From the cell containing the given text, extract its center point as [X, Y] coordinate. 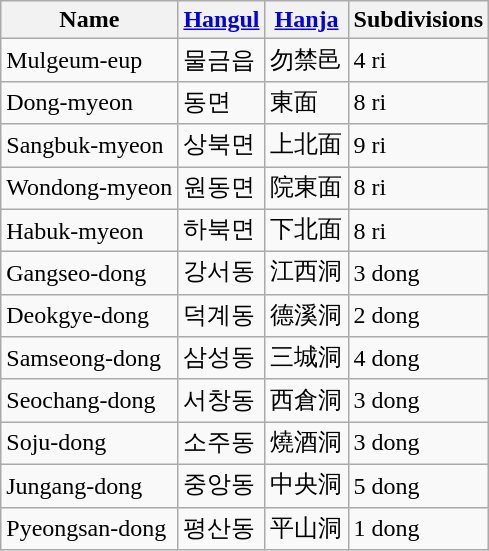
Dong-myeon [90, 102]
강서동 [222, 274]
Jungang-dong [90, 486]
덕계동 [222, 316]
上北面 [306, 146]
9 ri [418, 146]
中央洞 [306, 486]
勿禁邑 [306, 60]
Sangbuk-myeon [90, 146]
Name [90, 20]
2 dong [418, 316]
Seochang-dong [90, 400]
상북면 [222, 146]
4 dong [418, 358]
5 dong [418, 486]
Hanja [306, 20]
Subdivisions [418, 20]
Habuk-myeon [90, 230]
三城洞 [306, 358]
소주동 [222, 444]
Hangul [222, 20]
院東面 [306, 188]
물금읍 [222, 60]
4 ri [418, 60]
Wondong-myeon [90, 188]
Soju-dong [90, 444]
동면 [222, 102]
하북면 [222, 230]
Samseong-dong [90, 358]
중앙동 [222, 486]
1 dong [418, 528]
燒酒洞 [306, 444]
원동면 [222, 188]
平山洞 [306, 528]
평산동 [222, 528]
Mulgeum-eup [90, 60]
西倉洞 [306, 400]
삼성동 [222, 358]
江西洞 [306, 274]
東面 [306, 102]
Pyeongsan-dong [90, 528]
德溪洞 [306, 316]
서창동 [222, 400]
Deokgye-dong [90, 316]
下北面 [306, 230]
Gangseo-dong [90, 274]
